Detect which cell encompasses the target text, then output its (X, Y) center coordinate. 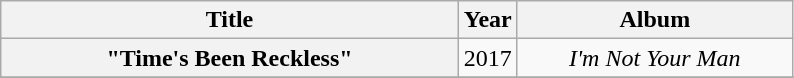
I'm Not Your Man (654, 58)
Title (230, 20)
"Time's Been Reckless" (230, 58)
Year (488, 20)
Album (654, 20)
2017 (488, 58)
